From the cell containing the given text, extract its center point as (X, Y) coordinate. 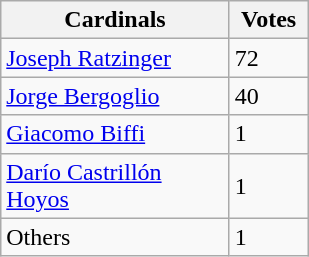
Joseph Ratzinger (116, 58)
Giacomo Biffi (116, 134)
Cardinals (116, 20)
Others (116, 237)
40 (268, 96)
Darío Castrillón Hoyos (116, 186)
72 (268, 58)
Votes (268, 20)
Jorge Bergoglio (116, 96)
